Identify which cell holds the provided text, then report its [x, y] central coordinate. 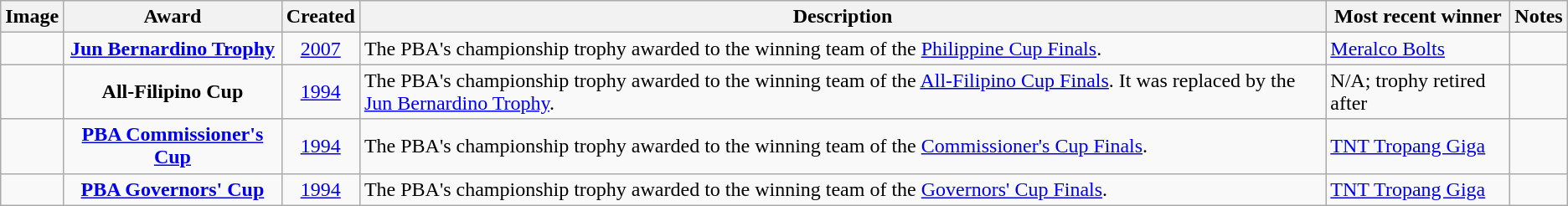
Award [173, 17]
Jun Bernardino Trophy [173, 49]
Created [320, 17]
Most recent winner [1418, 17]
2007 [320, 49]
The PBA's championship trophy awarded to the winning team of the Governors' Cup Finals. [843, 189]
Image [32, 17]
Notes [1539, 17]
The PBA's championship trophy awarded to the winning team of the Philippine Cup Finals. [843, 49]
The PBA's championship trophy awarded to the winning team of the Commissioner's Cup Finals. [843, 146]
N/A; trophy retired after [1418, 92]
All-Filipino Cup [173, 92]
Meralco Bolts [1418, 49]
PBA Commissioner's Cup [173, 146]
Description [843, 17]
PBA Governors' Cup [173, 189]
The PBA's championship trophy awarded to the winning team of the All-Filipino Cup Finals. It was replaced by the Jun Bernardino Trophy. [843, 92]
